Detect which cell encompasses the target text, then output its (x, y) center coordinate. 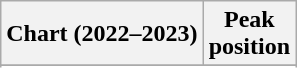
Chart (2022–2023) (102, 34)
Peakposition (249, 34)
